Search for the cell housing the specified text and yield its (x, y) center coordinate. 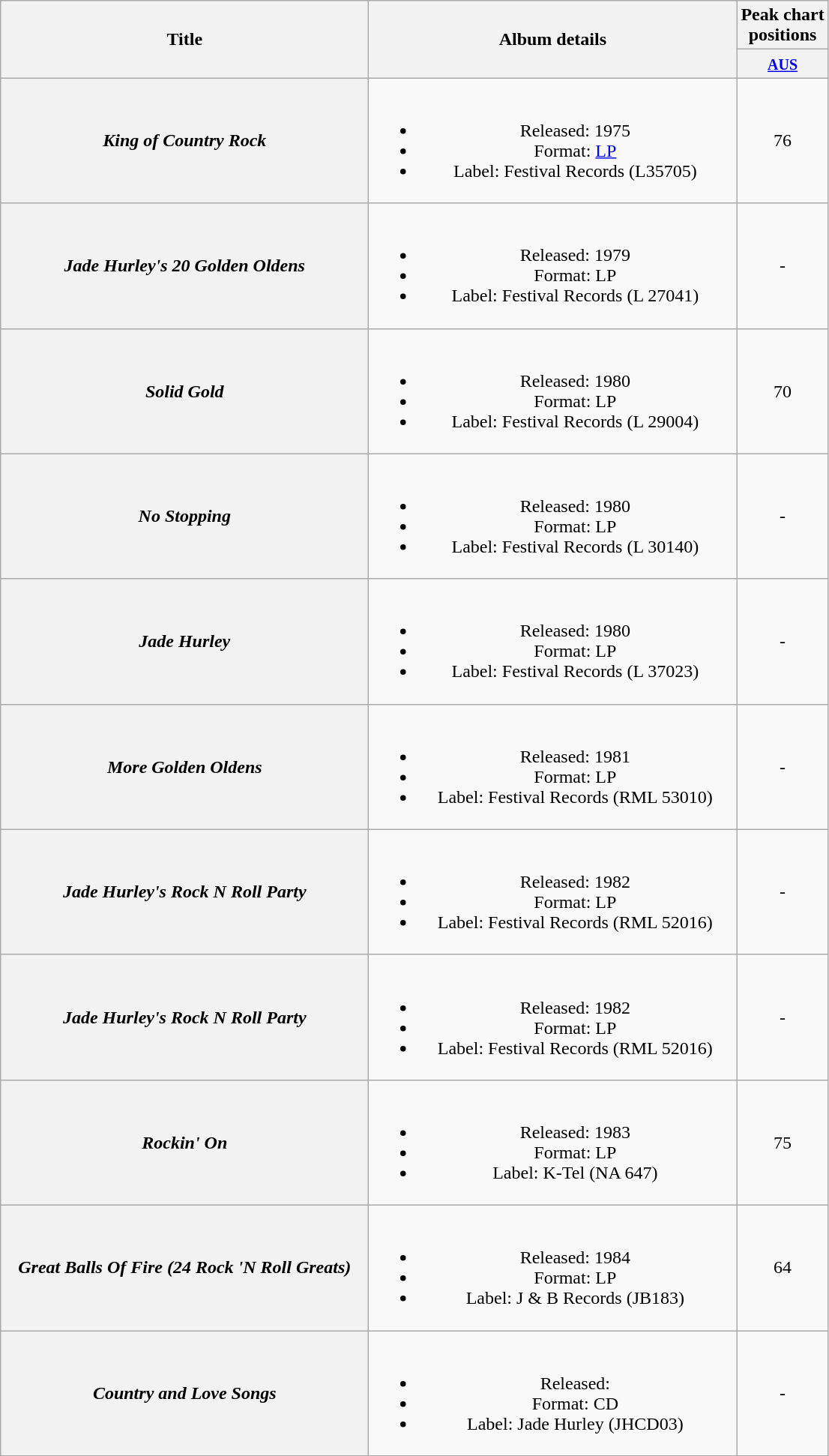
70 (783, 391)
Great Balls Of Fire (24 Rock 'N Roll Greats) (184, 1267)
Album details (553, 39)
Title (184, 39)
Jade Hurley's 20 Golden Oldens (184, 265)
Peak chartpositions (783, 25)
Released: 1980Format: LPLabel: Festival Records (L 30140) (553, 516)
King of Country Rock (184, 141)
64 (783, 1267)
Released: 1984Format: LPLabel: J & B Records (JB183) (553, 1267)
Released: 1975Format: LPLabel: Festival Records (L35705) (553, 141)
More Golden Oldens (184, 766)
Solid Gold (184, 391)
No Stopping (184, 516)
Country and Love Songs (184, 1393)
75 (783, 1143)
Released: 1981Format: LPLabel: Festival Records (RML 53010) (553, 766)
Released:Format: CDLabel: Jade Hurley (JHCD03) (553, 1393)
76 (783, 141)
AUS (783, 64)
Released: 1983Format: LPLabel: K-Tel (NA 647) (553, 1143)
Released: 1979Format: LPLabel: Festival Records (L 27041) (553, 265)
Released: 1980Format: LPLabel: Festival Records (L 29004) (553, 391)
Jade Hurley (184, 642)
Released: 1980Format: LPLabel: Festival Records (L 37023) (553, 642)
Rockin' On (184, 1143)
